Search for the cell housing the specified text and yield its [X, Y] center coordinate. 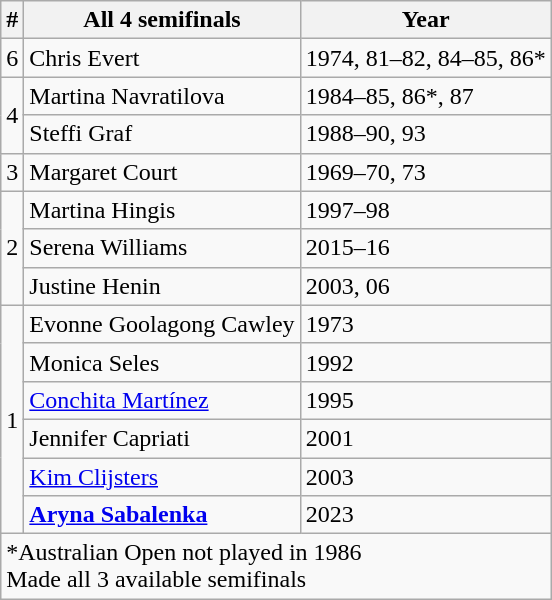
1995 [426, 400]
2003, 06 [426, 286]
2023 [426, 515]
2 [12, 248]
All 4 semifinals [162, 20]
Martina Hingis [162, 210]
4 [12, 115]
Monica Seles [162, 362]
Serena Williams [162, 248]
*Australian Open not played in 1986Made all 3 available semifinals [276, 566]
3 [12, 172]
Kim Clijsters [162, 477]
Steffi Graf [162, 134]
Margaret Court [162, 172]
Martina Navratilova [162, 96]
Evonne Goolagong Cawley [162, 324]
1997–98 [426, 210]
Aryna Sabalenka [162, 515]
Justine Henin [162, 286]
1 [12, 419]
1992 [426, 362]
1988–90, 93 [426, 134]
2015–16 [426, 248]
# [12, 20]
1969–70, 73 [426, 172]
Conchita Martínez [162, 400]
1973 [426, 324]
1984–85, 86*, 87 [426, 96]
Year [426, 20]
Jennifer Capriati [162, 438]
2001 [426, 438]
Chris Evert [162, 58]
2003 [426, 477]
1974, 81–82, 84–85, 86* [426, 58]
6 [12, 58]
